Scan for the cell matching the given text and deliver its (x, y) coordinate at center. 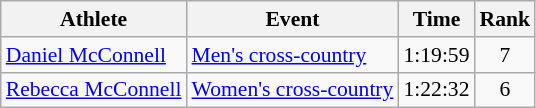
Rank (506, 19)
Event (293, 19)
Rebecca McConnell (94, 90)
Time (436, 19)
Women's cross-country (293, 90)
Daniel McConnell (94, 55)
Men's cross-country (293, 55)
1:22:32 (436, 90)
6 (506, 90)
Athlete (94, 19)
7 (506, 55)
1:19:59 (436, 55)
